Provide the [x, y] coordinate of the cell's center where the given text is located.  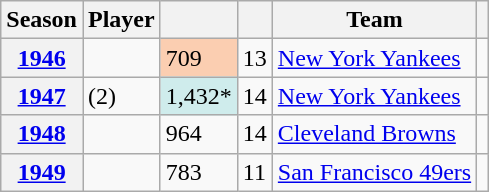
(2) [121, 96]
1948 [42, 134]
Player [121, 20]
1,432* [198, 96]
783 [198, 172]
1946 [42, 58]
San Francisco 49ers [374, 172]
1949 [42, 172]
1947 [42, 96]
Season [42, 20]
964 [198, 134]
11 [254, 172]
Team [374, 20]
709 [198, 58]
Cleveland Browns [374, 134]
13 [254, 58]
